Detect which cell encompasses the target text, then output its [X, Y] center coordinate. 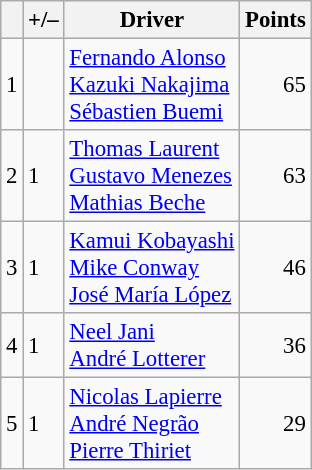
2 [12, 176]
4 [12, 346]
Neel Jani André Lotterer [152, 346]
Nicolas Lapierre André Negrão Pierre Thiriet [152, 424]
65 [276, 85]
63 [276, 176]
5 [12, 424]
Kamui Kobayashi Mike Conway José María López [152, 268]
36 [276, 346]
Thomas Laurent Gustavo Menezes Mathias Beche [152, 176]
46 [276, 268]
3 [12, 268]
+/– [44, 20]
29 [276, 424]
Driver [152, 20]
Fernando Alonso Kazuki Nakajima Sébastien Buemi [152, 85]
Points [276, 20]
